Find where the given text appears and provide that cell's center as [X, Y] coordinate. 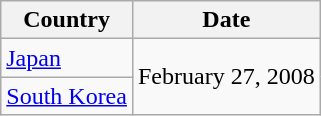
Country [67, 20]
South Korea [67, 96]
Japan [67, 58]
Date [226, 20]
February 27, 2008 [226, 77]
